Provide the [x, y] coordinate of the cell's center where the given text is located.  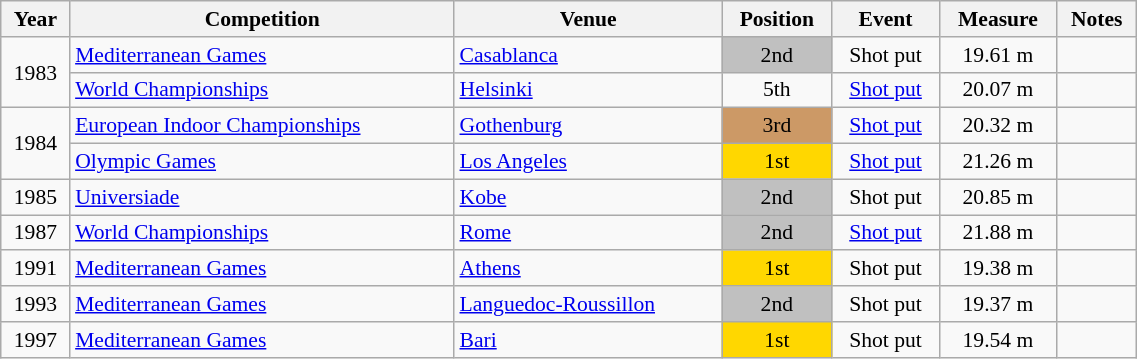
Los Angeles [588, 162]
Year [36, 19]
3rd [777, 126]
19.37 m [998, 304]
20.07 m [998, 90]
European Indoor Championships [262, 126]
Venue [588, 19]
20.32 m [998, 126]
Universiade [262, 197]
1984 [36, 144]
Position [777, 19]
Casablanca [588, 55]
20.85 m [998, 197]
1997 [36, 340]
5th [777, 90]
Bari [588, 340]
Rome [588, 233]
Measure [998, 19]
Languedoc-Roussillon [588, 304]
21.26 m [998, 162]
Event [886, 19]
19.54 m [998, 340]
Kobe [588, 197]
1993 [36, 304]
19.61 m [998, 55]
Helsinki [588, 90]
1983 [36, 72]
1987 [36, 233]
21.88 m [998, 233]
Gothenburg [588, 126]
Athens [588, 269]
Notes [1097, 19]
Olympic Games [262, 162]
1991 [36, 269]
19.38 m [998, 269]
Competition [262, 19]
1985 [36, 197]
